From the cell containing the given text, extract its center point as (x, y) coordinate. 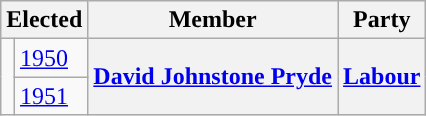
1950 (50, 58)
Elected (44, 20)
Labour (382, 77)
Party (382, 20)
Member (213, 20)
David Johnstone Pryde (213, 77)
1951 (50, 96)
